Pinpoint the cell where the given text exists, returning its (X, Y) midpoint coordinate. 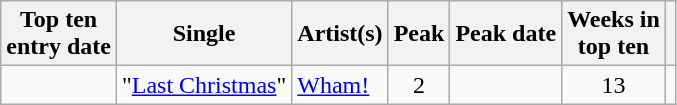
Top tenentry date (59, 34)
Single (204, 34)
2 (419, 85)
Artist(s) (340, 34)
Weeks intop ten (614, 34)
13 (614, 85)
Wham! (340, 85)
Peak (419, 34)
"Last Christmas" (204, 85)
Peak date (506, 34)
